Provide the (x, y) coordinate of the cell's center where the given text is located.  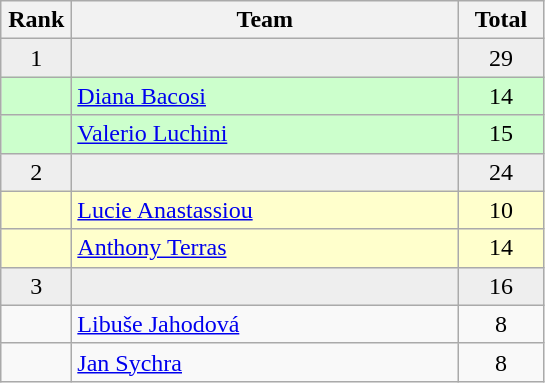
16 (501, 286)
Total (501, 20)
2 (36, 172)
1 (36, 58)
Lucie Anastassiou (265, 210)
24 (501, 172)
Jan Sychra (265, 362)
Rank (36, 20)
Valerio Luchini (265, 134)
Libuše Jahodová (265, 324)
Team (265, 20)
Diana Bacosi (265, 96)
10 (501, 210)
3 (36, 286)
15 (501, 134)
29 (501, 58)
Anthony Terras (265, 248)
